Find where the given text appears and provide that cell's center as (X, Y) coordinate. 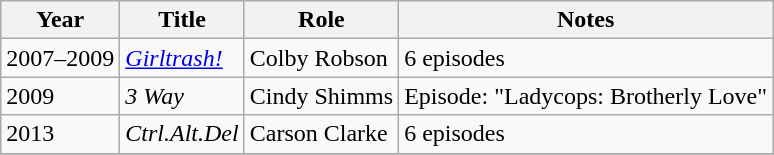
Cindy Shimms (321, 96)
3 Way (182, 96)
Role (321, 20)
Ctrl.Alt.Del (182, 134)
2009 (60, 96)
Title (182, 20)
2013 (60, 134)
Girltrash! (182, 58)
Episode: "Ladycops: Brotherly Love" (586, 96)
2007–2009 (60, 58)
Carson Clarke (321, 134)
Notes (586, 20)
Colby Robson (321, 58)
Year (60, 20)
